Determine the (X, Y) coordinate at the center of the cell enclosing the given text.  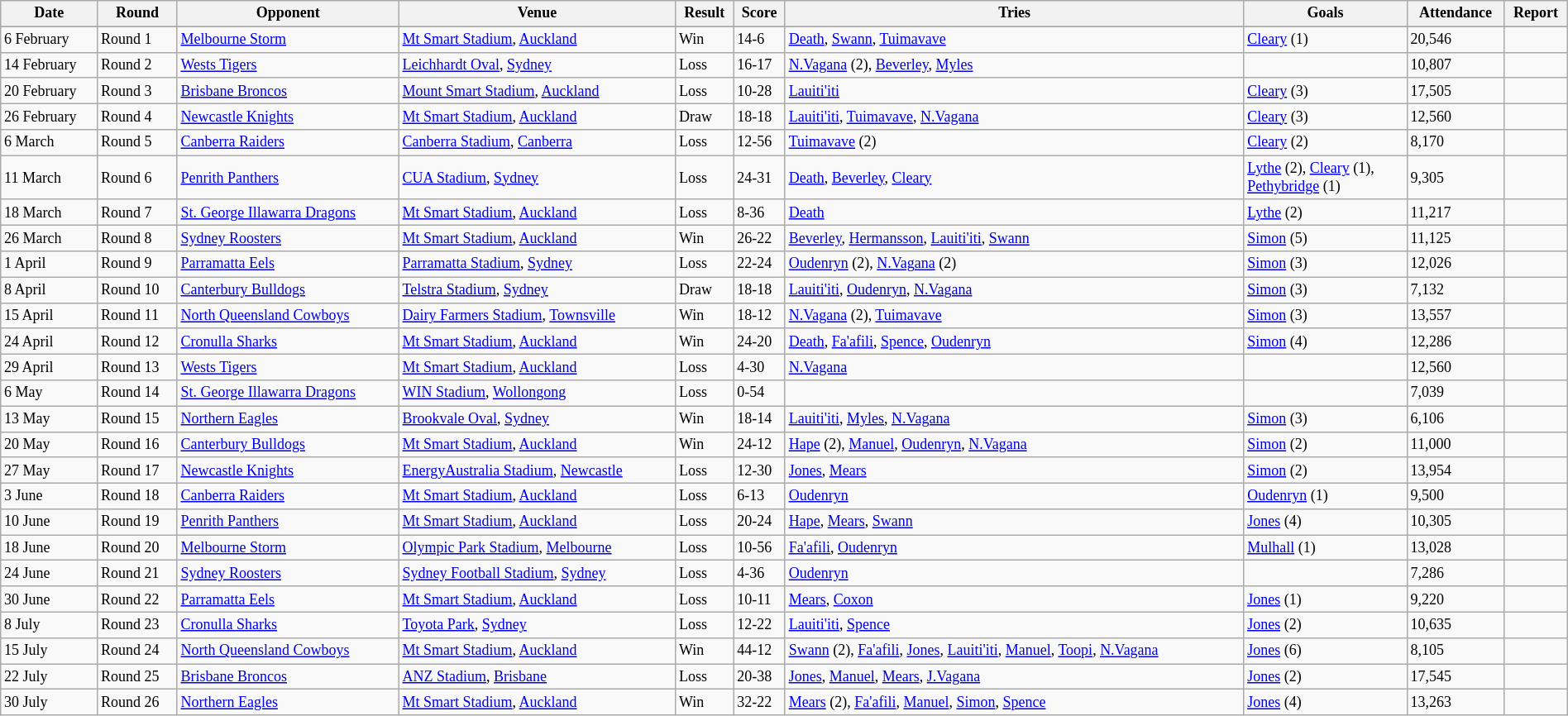
Simon (4) (1325, 341)
8 July (50, 625)
Round 14 (137, 394)
Death (1014, 212)
12-56 (759, 142)
6 March (50, 142)
Round 16 (137, 445)
Mears, Coxon (1014, 599)
Lauiti'iti, Tuimavave, N.Vagana (1014, 116)
10,635 (1456, 625)
6-13 (759, 496)
Date (50, 13)
Lauiti'iti (1014, 91)
Cleary (2) (1325, 142)
Canberra Stadium, Canberra (537, 142)
Tries (1014, 13)
Toyota Park, Sydney (537, 625)
Round 21 (137, 574)
Venue (537, 13)
Lauiti'iti, Oudenryn, N.Vagana (1014, 289)
8 April (50, 289)
EnergyAustralia Stadium, Newcastle (537, 470)
20-24 (759, 523)
Result (705, 13)
Round 11 (137, 316)
Round 15 (137, 418)
Round 1 (137, 40)
6 February (50, 40)
13,263 (1456, 703)
22-24 (759, 265)
1 April (50, 265)
Lythe (2) (1325, 212)
Round 3 (137, 91)
Round 17 (137, 470)
Mount Smart Stadium, Auckland (537, 91)
9,500 (1456, 496)
18 June (50, 547)
12-30 (759, 470)
Round 22 (137, 599)
Hape, Mears, Swann (1014, 523)
13,954 (1456, 470)
Round 4 (137, 116)
27 May (50, 470)
Round (137, 13)
N.Vagana (2), Beverley, Myles (1014, 64)
8,170 (1456, 142)
Round 26 (137, 703)
32-22 (759, 703)
24-31 (759, 178)
Round 20 (137, 547)
Parramatta Stadium, Sydney (537, 265)
12,026 (1456, 265)
10,305 (1456, 523)
Olympic Park Stadium, Melbourne (537, 547)
Oudenryn (2), N.Vagana (2) (1014, 265)
9,305 (1456, 178)
13,028 (1456, 547)
24-20 (759, 341)
Mears (2), Fa'afili, Manuel, Simon, Spence (1014, 703)
18 March (50, 212)
24 April (50, 341)
Jones (1) (1325, 599)
6 May (50, 394)
Round 8 (137, 238)
18-12 (759, 316)
N.Vagana (1014, 367)
15 April (50, 316)
8-36 (759, 212)
26 February (50, 116)
22 July (50, 676)
13,557 (1456, 316)
15 July (50, 650)
Beverley, Hermansson, Lauiti'iti, Swann (1014, 238)
Jones, Mears (1014, 470)
11,125 (1456, 238)
Hape (2), Manuel, Oudenryn, N.Vagana (1014, 445)
Opponent (288, 13)
26 March (50, 238)
16-17 (759, 64)
14-6 (759, 40)
WIN Stadium, Wollongong (537, 394)
6,106 (1456, 418)
30 July (50, 703)
10-28 (759, 91)
Mulhall (1) (1325, 547)
Round 18 (137, 496)
Fa'afili, Oudenryn (1014, 547)
10-56 (759, 547)
4-36 (759, 574)
10-11 (759, 599)
14 February (50, 64)
20,546 (1456, 40)
ANZ Stadium, Brisbane (537, 676)
24 June (50, 574)
Tuimavave (2) (1014, 142)
17,545 (1456, 676)
12,286 (1456, 341)
Dairy Farmers Stadium, Townsville (537, 316)
Report (1536, 13)
20 February (50, 91)
0-54 (759, 394)
Death, Beverley, Cleary (1014, 178)
Simon (5) (1325, 238)
Round 2 (137, 64)
Round 25 (137, 676)
Round 5 (137, 142)
7,132 (1456, 289)
13 May (50, 418)
10,807 (1456, 64)
20 May (50, 445)
Lauiti'iti, Spence (1014, 625)
Cleary (1) (1325, 40)
Attendance (1456, 13)
17,505 (1456, 91)
Telstra Stadium, Sydney (537, 289)
Lythe (2), Cleary (1),Pethybridge (1) (1325, 178)
18-14 (759, 418)
4-30 (759, 367)
11,000 (1456, 445)
Round 13 (137, 367)
Jones (6) (1325, 650)
Round 9 (137, 265)
N.Vagana (2), Tuimavave (1014, 316)
11 March (50, 178)
Jones, Manuel, Mears, J.Vagana (1014, 676)
Brookvale Oval, Sydney (537, 418)
Round 19 (137, 523)
Round 12 (137, 341)
29 April (50, 367)
Goals (1325, 13)
20-38 (759, 676)
Oudenryn (1) (1325, 496)
Round 23 (137, 625)
3 June (50, 496)
26-22 (759, 238)
Round 6 (137, 178)
11,217 (1456, 212)
44-12 (759, 650)
24-12 (759, 445)
Swann (2), Fa'afili, Jones, Lauiti'iti, Manuel, Toopi, N.Vagana (1014, 650)
7,039 (1456, 394)
10 June (50, 523)
Lauiti'iti, Myles, N.Vagana (1014, 418)
Death, Fa'afili, Spence, Oudenryn (1014, 341)
8,105 (1456, 650)
30 June (50, 599)
Round 7 (137, 212)
Sydney Football Stadium, Sydney (537, 574)
7,286 (1456, 574)
CUA Stadium, Sydney (537, 178)
Round 10 (137, 289)
Score (759, 13)
12-22 (759, 625)
Death, Swann, Tuimavave (1014, 40)
Leichhardt Oval, Sydney (537, 64)
9,220 (1456, 599)
Round 24 (137, 650)
